Return [X, Y] of the center of cell containing provided text 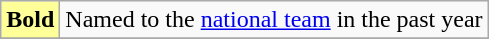
Bold [30, 20]
Named to the national team in the past year [274, 20]
